From the cell containing the given text, extract its center point as [x, y] coordinate. 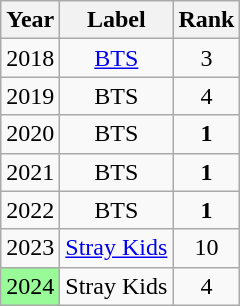
3 [206, 58]
Rank [206, 20]
2019 [30, 96]
Label [116, 20]
2020 [30, 134]
2023 [30, 248]
2022 [30, 210]
2024 [30, 286]
2018 [30, 58]
2021 [30, 172]
10 [206, 248]
Year [30, 20]
